Locate the cell with the specified text and output its [x, y] center coordinate. 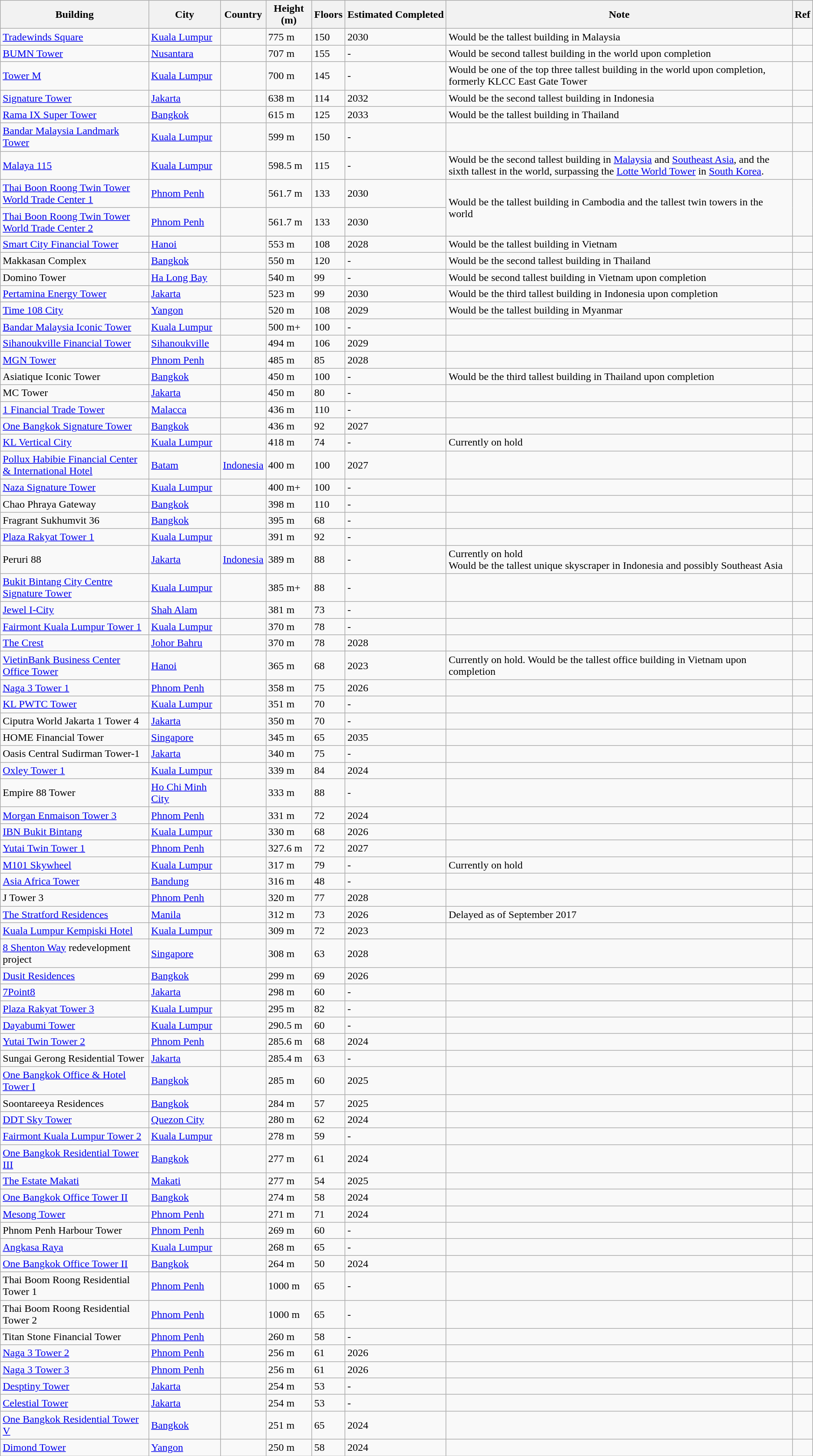
Currently on holdWould be the tallest unique skyscraper in Indonesia and possibly Southeast Asia [619, 559]
2032 [395, 98]
106 [328, 343]
312 m [289, 915]
Bandar Malaysia Iconic Tower [75, 327]
707 m [289, 53]
316 m [289, 882]
Kuala Lumpur Kempiski Hotel [75, 931]
320 m [289, 898]
Peruri 88 [75, 559]
553 m [289, 244]
57 [328, 1103]
82 [328, 1009]
350 m [289, 721]
Building [75, 15]
One Bangkok Signature Tower [75, 426]
Pollux Habibie Financial Center & International Hotel [75, 465]
264 m [289, 1264]
331 m [289, 815]
8 Shenton Way redevelopment project [75, 954]
Would be the tallest building in Myanmar [619, 310]
Would be the third tallest building in Thailand upon completion [619, 376]
Malacca [185, 409]
Quezon City [185, 1119]
599 m [289, 137]
Desptiny Tower [75, 1386]
Mesong Tower [75, 1214]
Tradewinds Square [75, 37]
638 m [289, 98]
Thai Boon Roong Twin Tower World Trade Center 1 [75, 194]
2033 [395, 115]
Batam [185, 465]
Ref [803, 15]
523 m [289, 294]
Asiatique Iconic Tower [75, 376]
365 m [289, 665]
398 m [289, 504]
317 m [289, 865]
Phnom Penh Harbour Tower [75, 1231]
327.6 m [289, 848]
Floors [328, 15]
One Bangkok Residential Tower V [75, 1425]
520 m [289, 310]
Would be the tallest building in Thailand [619, 115]
Johor Bahru [185, 643]
Smart City Financial Tower [75, 244]
Sungai Gerong Residential Tower [75, 1058]
Domino Tower [75, 277]
74 [328, 442]
Pertamina Energy Tower [75, 294]
391 m [289, 537]
Dayabumi Tower [75, 1025]
268 m [289, 1247]
79 [328, 865]
Would be the third tallest building in Indonesia upon completion [619, 294]
HOME Financial Tower [75, 737]
345 m [289, 737]
485 m [289, 360]
298 m [289, 992]
KL Vertical City [75, 442]
Naga 3 Tower 3 [75, 1370]
385 m+ [289, 588]
Would be one of the top three tallest building in the world upon completion, formerly KLCC East Gate Tower [619, 76]
251 m [289, 1425]
50 [328, 1264]
395 m [289, 520]
Celestial Tower [75, 1403]
Ha Long Bay [185, 277]
Oasis Central Sudirman Tower-1 [75, 754]
285.6 m [289, 1042]
333 m [289, 793]
Sihanoukville Financial Tower [75, 343]
MGN Tower [75, 360]
Empire 88 Tower [75, 793]
Chao Phraya Gateway [75, 504]
DDT Sky Tower [75, 1119]
48 [328, 882]
Makkasan Complex [75, 261]
260 m [289, 1337]
285.4 m [289, 1058]
598.5 m [289, 165]
Ciputra World Jakarta 1 Tower 4 [75, 721]
Time 108 City [75, 310]
125 [328, 115]
Morgan Enmaison Tower 3 [75, 815]
775 m [289, 37]
62 [328, 1119]
1 Financial Trade Tower [75, 409]
Plaza Rakyat Tower 3 [75, 1009]
250 m [289, 1447]
BUMN Tower [75, 53]
Asia Africa Tower [75, 882]
Angkasa Raya [75, 1247]
Bukit Bintang City Centre Signature Tower [75, 588]
Jewel I-City [75, 610]
Fairmont Kuala Lumpur Tower 1 [75, 627]
City [185, 15]
155 [328, 53]
KL PWTC Tower [75, 704]
84 [328, 770]
Would be the tallest building in Malaysia [619, 37]
Nusantara [185, 53]
Naga 3 Tower 1 [75, 688]
Makati [185, 1181]
Country [243, 15]
284 m [289, 1103]
351 m [289, 704]
Tower M [75, 76]
Plaza Rakyat Tower 1 [75, 537]
Titan Stone Financial Tower [75, 1337]
Yutai Twin Tower 1 [75, 848]
540 m [289, 277]
The Crest [75, 643]
340 m [289, 754]
59 [328, 1136]
Dimond Tower [75, 1447]
Bandar Malaysia Landmark Tower [75, 137]
358 m [289, 688]
299 m [289, 976]
Fragrant Sukhumvit 36 [75, 520]
Soontareeya Residences [75, 1103]
Height (m) [289, 15]
Manila [185, 915]
280 m [289, 1119]
One Bangkok Residential Tower III [75, 1159]
Thai Boon Roong Twin Tower World Trade Center 2 [75, 221]
77 [328, 898]
IBN Bukit Bintang [75, 832]
290.5 m [289, 1025]
85 [328, 360]
J Tower 3 [75, 898]
7Point8 [75, 992]
71 [328, 1214]
M101 Skywheel [75, 865]
700 m [289, 76]
One Bangkok Office & Hotel Tower I [75, 1080]
2035 [395, 737]
Rama IX Super Tower [75, 115]
330 m [289, 832]
Would be second tallest building in Vietnam upon completion [619, 277]
400 m+ [289, 487]
Would be second tallest building in the world upon completion [619, 53]
Naga 3 Tower 2 [75, 1353]
69 [328, 976]
278 m [289, 1136]
339 m [289, 770]
145 [328, 76]
Sihanoukville [185, 343]
400 m [289, 465]
285 m [289, 1080]
269 m [289, 1231]
Thai Boom Roong Residential Tower 2 [75, 1314]
309 m [289, 931]
Fairmont Kuala Lumpur Tower 2 [75, 1136]
274 m [289, 1198]
Malaya 115 [75, 165]
Oxley Tower 1 [75, 770]
The Stratford Residences [75, 915]
VietinBank Business Center Office Tower [75, 665]
Shah Alam [185, 610]
80 [328, 393]
115 [328, 165]
Dusit Residences [75, 976]
The Estate Makati [75, 1181]
Estimated Completed [395, 15]
114 [328, 98]
Currently on hold. Would be the tallest office building in Vietnam upon completion [619, 665]
Would be the tallest building in Vietnam [619, 244]
500 m+ [289, 327]
Would be the second tallest building in Indonesia [619, 98]
MC Tower [75, 393]
271 m [289, 1214]
Naza Signature Tower [75, 487]
Bandung [185, 882]
615 m [289, 115]
Ho Chi Minh City [185, 793]
Signature Tower [75, 98]
389 m [289, 559]
418 m [289, 442]
550 m [289, 261]
Thai Boom Roong Residential Tower 1 [75, 1286]
494 m [289, 343]
Yutai Twin Tower 2 [75, 1042]
54 [328, 1181]
295 m [289, 1009]
120 [328, 261]
Note [619, 15]
308 m [289, 954]
381 m [289, 610]
Would be the second tallest building in Thailand [619, 261]
Delayed as of September 2017 [619, 915]
Would be the tallest building in Cambodia and the tallest twin towers in the world [619, 208]
